Capture the cell that displays the provided text and extract its [X, Y] central coordinate. 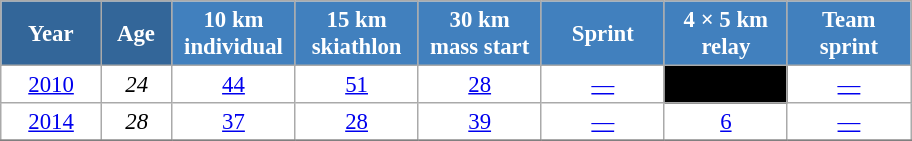
10 km individual [234, 34]
6 [726, 122]
24 [136, 85]
30 km mass start [480, 34]
4 × 5 km relay [726, 34]
44 [234, 85]
15 km skiathlon [356, 34]
Sprint [602, 34]
39 [480, 122]
51 [356, 85]
Year [52, 34]
2010 [52, 85]
2014 [52, 122]
Age [136, 34]
37 [234, 122]
Team sprint [848, 34]
